Output the (x, y) coordinate of the center of the cell containing the given text.  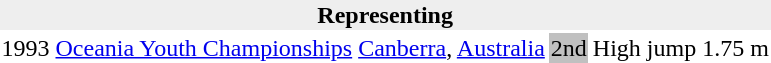
Canberra, Australia (452, 48)
Oceania Youth Championships (204, 48)
1.75 m (736, 48)
1993 (26, 48)
Representing (385, 15)
2nd (568, 48)
High jump (644, 48)
